Determine the [x, y] coordinate at the center of the cell enclosing the given text.  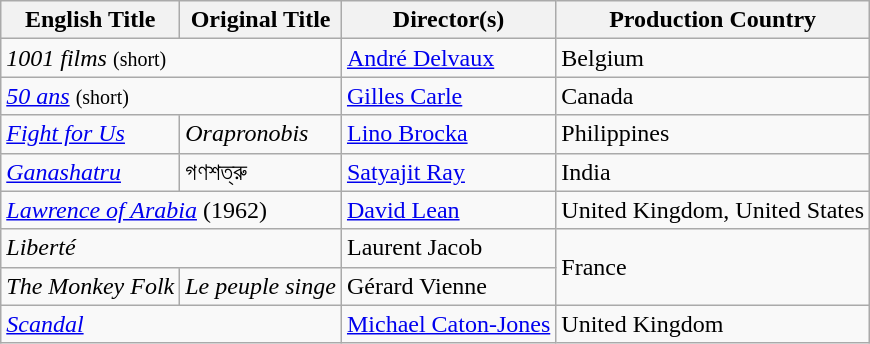
50 ans (short) [172, 96]
Michael Caton-Jones [448, 324]
Satyajit Ray [448, 172]
English Title [90, 20]
Laurent Jacob [448, 248]
Lawrence of Arabia (1962) [172, 210]
United Kingdom, United States [713, 210]
Le peuple singe [261, 286]
Belgium [713, 58]
Production Country [713, 20]
Lino Brocka [448, 134]
France [713, 267]
Philippines [713, 134]
Director(s) [448, 20]
1001 films (short) [172, 58]
Original Title [261, 20]
André Delvaux [448, 58]
গণশত্রু [261, 172]
Scandal [172, 324]
Liberté [172, 248]
Gilles Carle [448, 96]
David Lean [448, 210]
The Monkey Folk [90, 286]
Gérard Vienne [448, 286]
Canada [713, 96]
Ganashatru [90, 172]
Fight for Us [90, 134]
Orapronobis [261, 134]
India [713, 172]
United Kingdom [713, 324]
